Find where the given text appears and provide that cell's center as [x, y] coordinate. 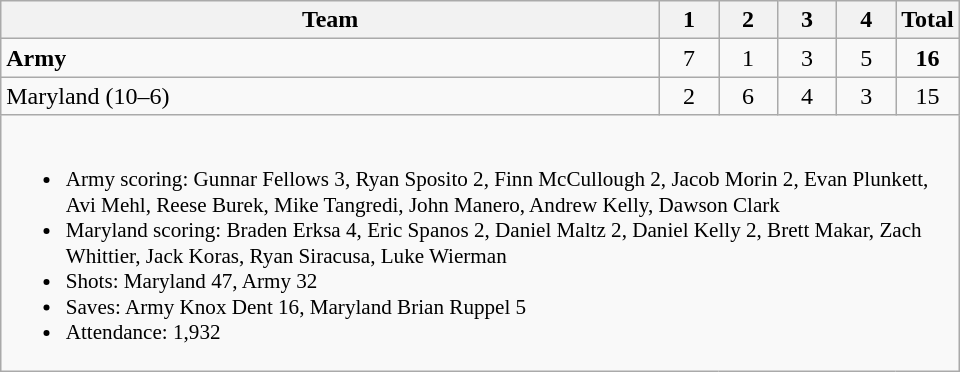
Maryland (10–6) [330, 96]
Total [928, 20]
15 [928, 96]
Team [330, 20]
6 [748, 96]
7 [688, 58]
Army [330, 58]
5 [866, 58]
16 [928, 58]
